Output the (X, Y) coordinate of the center of the cell containing the given text.  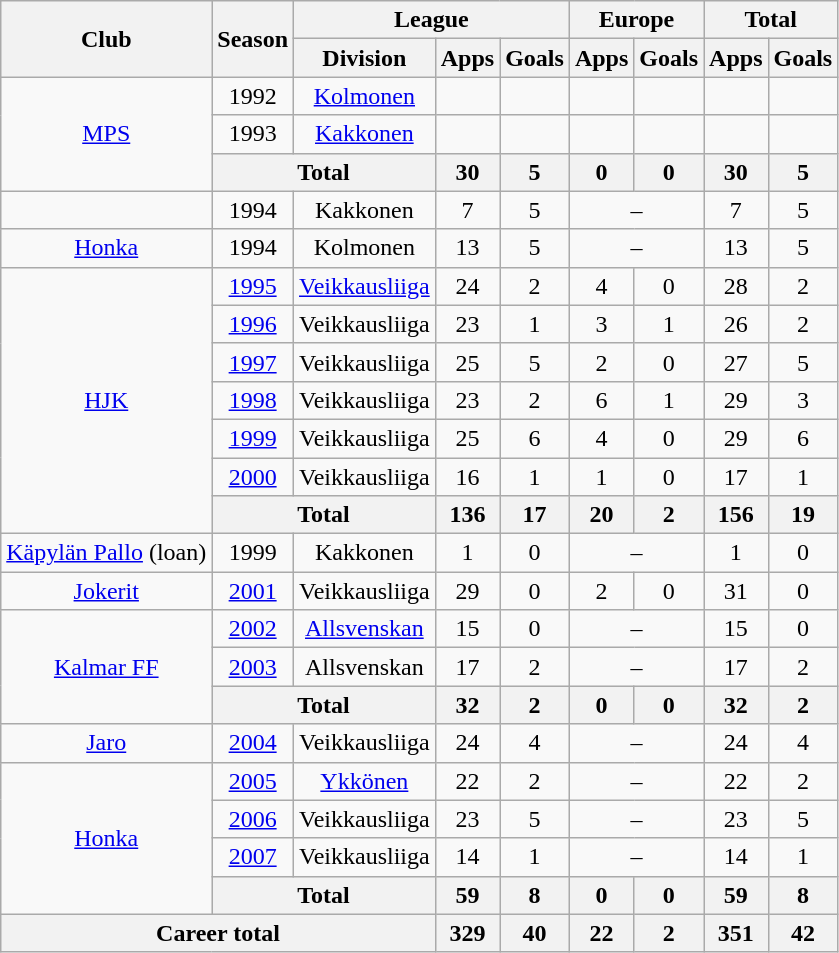
351 (736, 933)
1993 (253, 134)
16 (467, 477)
27 (736, 362)
2006 (253, 819)
2005 (253, 781)
2007 (253, 857)
20 (601, 515)
1992 (253, 96)
26 (736, 324)
Ykkönen (365, 781)
2004 (253, 743)
Division (365, 58)
1995 (253, 286)
1997 (253, 362)
Jokerit (106, 591)
HJK (106, 400)
Career total (218, 933)
Kalmar FF (106, 667)
League (432, 20)
Europe (636, 20)
MPS (106, 134)
40 (535, 933)
2002 (253, 629)
1996 (253, 324)
Club (106, 39)
329 (467, 933)
Jaro (106, 743)
2001 (253, 591)
28 (736, 286)
Käpylän Pallo (loan) (106, 553)
2003 (253, 667)
136 (467, 515)
19 (803, 515)
2000 (253, 477)
Season (253, 39)
42 (803, 933)
156 (736, 515)
1998 (253, 400)
31 (736, 591)
